Return [X, Y] of the center of cell containing provided text 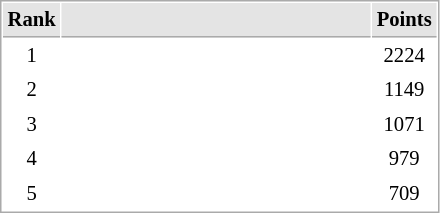
709 [404, 194]
2 [32, 90]
Rank [32, 20]
Points [404, 20]
1149 [404, 90]
3 [32, 124]
979 [404, 158]
4 [32, 158]
2224 [404, 56]
1 [32, 56]
1071 [404, 124]
5 [32, 194]
